Detect which cell encompasses the target text, then output its [X, Y] center coordinate. 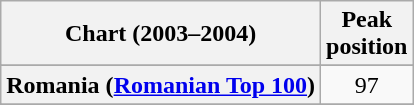
Romania (Romanian Top 100) [161, 85]
Peakposition [367, 34]
97 [367, 85]
Chart (2003–2004) [161, 34]
